Search for the cell housing the specified text and yield its [X, Y] center coordinate. 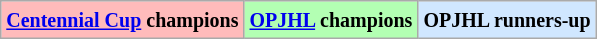
Centennial Cup champions [122, 20]
OPJHL runners-up [507, 20]
OPJHL champions [331, 20]
